Return the [x, y] coordinate for the center point of the cell that contains the specified text.  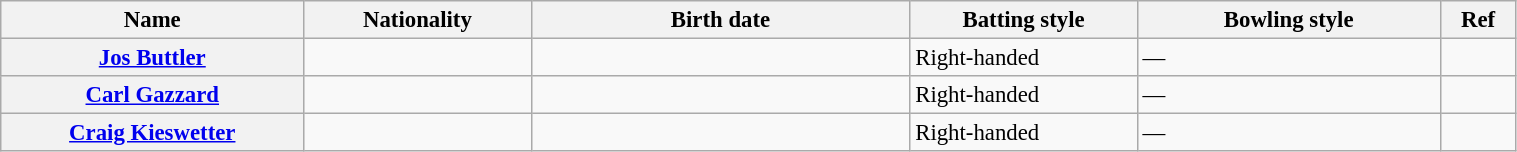
Carl Gazzard [152, 95]
Craig Kieswetter [152, 133]
Jos Buttler [152, 58]
Nationality [418, 20]
Ref [1478, 20]
Batting style [1024, 20]
Bowling style [1288, 20]
Name [152, 20]
Birth date [720, 20]
